Extract the [X, Y] coordinate from the center of the cell holding the provided text.  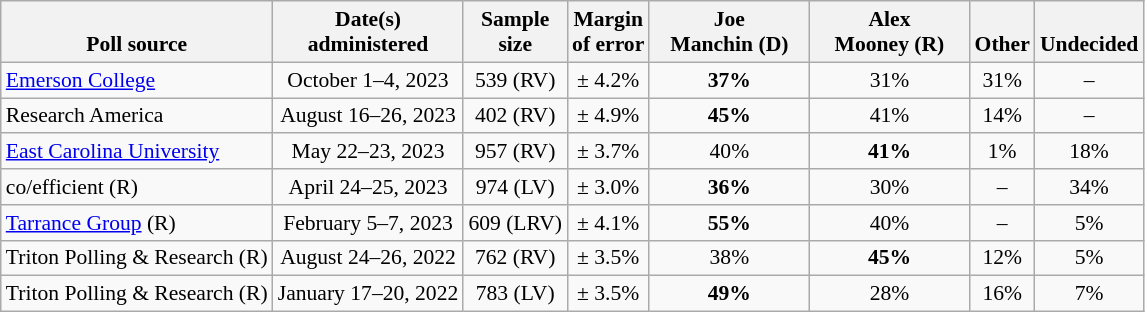
± 4.1% [608, 223]
Poll source [137, 32]
49% [729, 294]
August 16–26, 2023 [368, 116]
7% [1089, 294]
539 (RV) [515, 80]
April 24–25, 2023 [368, 187]
30% [889, 187]
Samplesize [515, 32]
28% [889, 294]
Emerson College [137, 80]
± 3.0% [608, 187]
Research America [137, 116]
January 17–20, 2022 [368, 294]
16% [1002, 294]
Marginof error [608, 32]
AlexMooney (R) [889, 32]
1% [1002, 152]
762 (RV) [515, 258]
34% [1089, 187]
May 22–23, 2023 [368, 152]
55% [729, 223]
East Carolina University [137, 152]
October 1–4, 2023 [368, 80]
38% [729, 258]
August 24–26, 2022 [368, 258]
Other [1002, 32]
co/efficient (R) [137, 187]
609 (LRV) [515, 223]
± 3.7% [608, 152]
± 4.9% [608, 116]
402 (RV) [515, 116]
JoeManchin (D) [729, 32]
Tarrance Group (R) [137, 223]
783 (LV) [515, 294]
36% [729, 187]
February 5–7, 2023 [368, 223]
18% [1089, 152]
12% [1002, 258]
Date(s)administered [368, 32]
957 (RV) [515, 152]
14% [1002, 116]
± 4.2% [608, 80]
37% [729, 80]
Undecided [1089, 32]
974 (LV) [515, 187]
